For the text-containing cell, return its midpoint in (x, y) coordinate format. 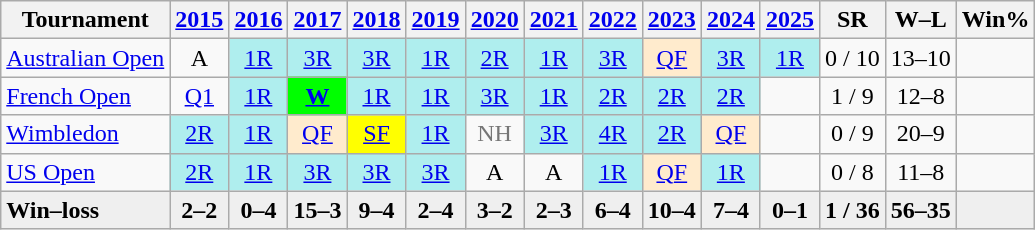
Win% (996, 20)
56–35 (920, 210)
1 / 36 (852, 210)
2–3 (554, 210)
2024 (730, 20)
2018 (376, 20)
Q1 (200, 96)
0 / 9 (852, 134)
W–L (920, 20)
W (318, 96)
French Open (86, 96)
2015 (200, 20)
2016 (258, 20)
13–10 (920, 58)
Tournament (86, 20)
1 / 9 (852, 96)
2020 (494, 20)
11–8 (920, 172)
7–4 (730, 210)
0 / 10 (852, 58)
0–1 (790, 210)
2022 (612, 20)
0 / 8 (852, 172)
SR (852, 20)
9–4 (376, 210)
2021 (554, 20)
SF (376, 134)
3–2 (494, 210)
20–9 (920, 134)
2023 (672, 20)
12–8 (920, 96)
2017 (318, 20)
Australian Open (86, 58)
2–2 (200, 210)
0–4 (258, 210)
Wimbledon (86, 134)
2019 (436, 20)
6–4 (612, 210)
US Open (86, 172)
2–4 (436, 210)
10–4 (672, 210)
4R (612, 134)
2025 (790, 20)
Win–loss (86, 210)
15–3 (318, 210)
NH (494, 134)
